Pinpoint the cell where the given text exists, returning its (x, y) midpoint coordinate. 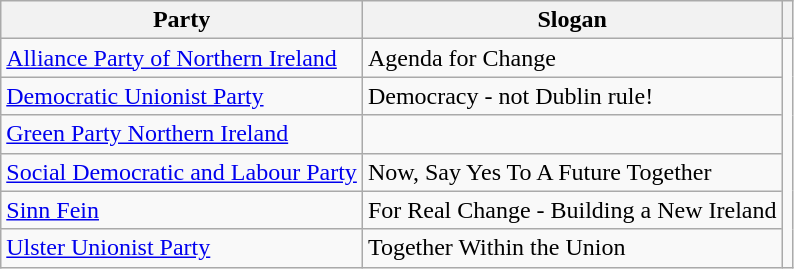
Alliance Party of Northern Ireland (182, 58)
Social Democratic and Labour Party (182, 172)
Agenda for Change (572, 58)
For Real Change - Building a New Ireland (572, 210)
Together Within the Union (572, 248)
Ulster Unionist Party (182, 248)
Party (182, 20)
Now, Say Yes To A Future Together (572, 172)
Democracy - not Dublin rule! (572, 96)
Green Party Northern Ireland (182, 134)
Sinn Fein (182, 210)
Slogan (572, 20)
Democratic Unionist Party (182, 96)
